Extract the (x, y) coordinate from the center of the cell holding the provided text.  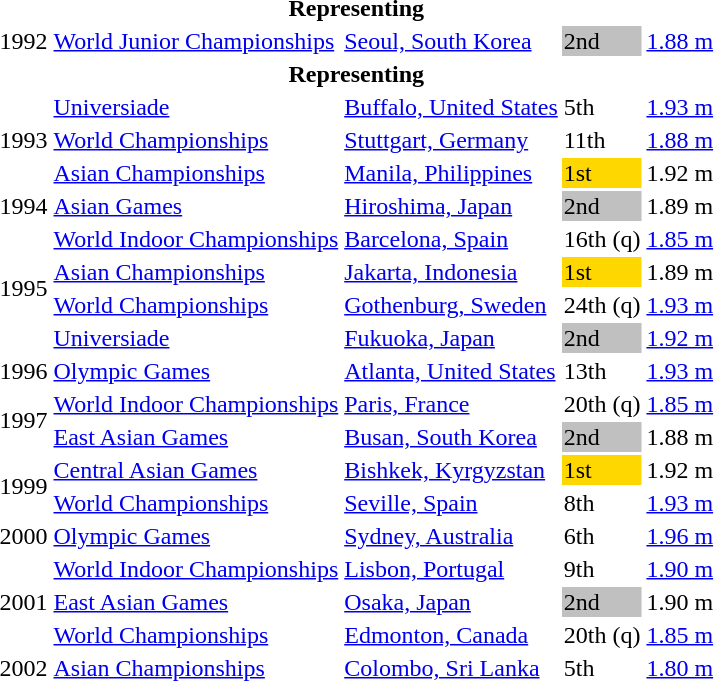
Fukuoka, Japan (452, 338)
Hiroshima, Japan (452, 206)
Asian Games (196, 206)
5th (602, 107)
24th (q) (602, 305)
8th (602, 503)
13th (602, 371)
Barcelona, Spain (452, 239)
Central Asian Games (196, 470)
Stuttgart, Germany (452, 140)
Manila, Philippines (452, 173)
Jakarta, Indonesia (452, 272)
Osaka, Japan (452, 602)
9th (602, 569)
Atlanta, United States (452, 371)
Sydney, Australia (452, 536)
Seville, Spain (452, 503)
11th (602, 140)
Bishkek, Kyrgyzstan (452, 470)
Busan, South Korea (452, 437)
Gothenburg, Sweden (452, 305)
Edmonton, Canada (452, 635)
Paris, France (452, 404)
16th (q) (602, 239)
Seoul, South Korea (452, 41)
Buffalo, United States (452, 107)
World Junior Championships (196, 41)
Lisbon, Portugal (452, 569)
6th (602, 536)
